Locate the cell with the specified text and output its [X, Y] center coordinate. 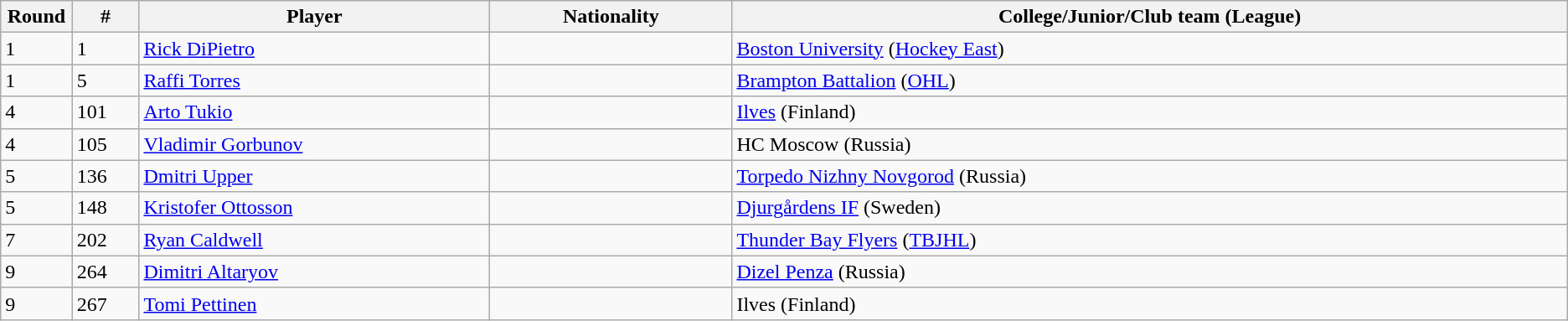
Ryan Caldwell [315, 240]
264 [106, 272]
Boston University (Hockey East) [1149, 49]
Vladimir Gorbunov [315, 144]
Thunder Bay Flyers (TBJHL) [1149, 240]
Arto Tukio [315, 112]
College/Junior/Club team (League) [1149, 17]
Nationality [611, 17]
202 [106, 240]
7 [37, 240]
136 [106, 176]
Dimitri Altaryov [315, 272]
148 [106, 208]
Player [315, 17]
Tomi Pettinen [315, 303]
267 [106, 303]
HC Moscow (Russia) [1149, 144]
Djurgårdens IF (Sweden) [1149, 208]
105 [106, 144]
Round [37, 17]
Dmitri Upper [315, 176]
Torpedo Nizhny Novgorod (Russia) [1149, 176]
Kristofer Ottosson [315, 208]
Brampton Battalion (OHL) [1149, 80]
101 [106, 112]
Dizel Penza (Russia) [1149, 272]
Rick DiPietro [315, 49]
Raffi Torres [315, 80]
# [106, 17]
